Pinpoint the cell where the given text exists, returning its (X, Y) midpoint coordinate. 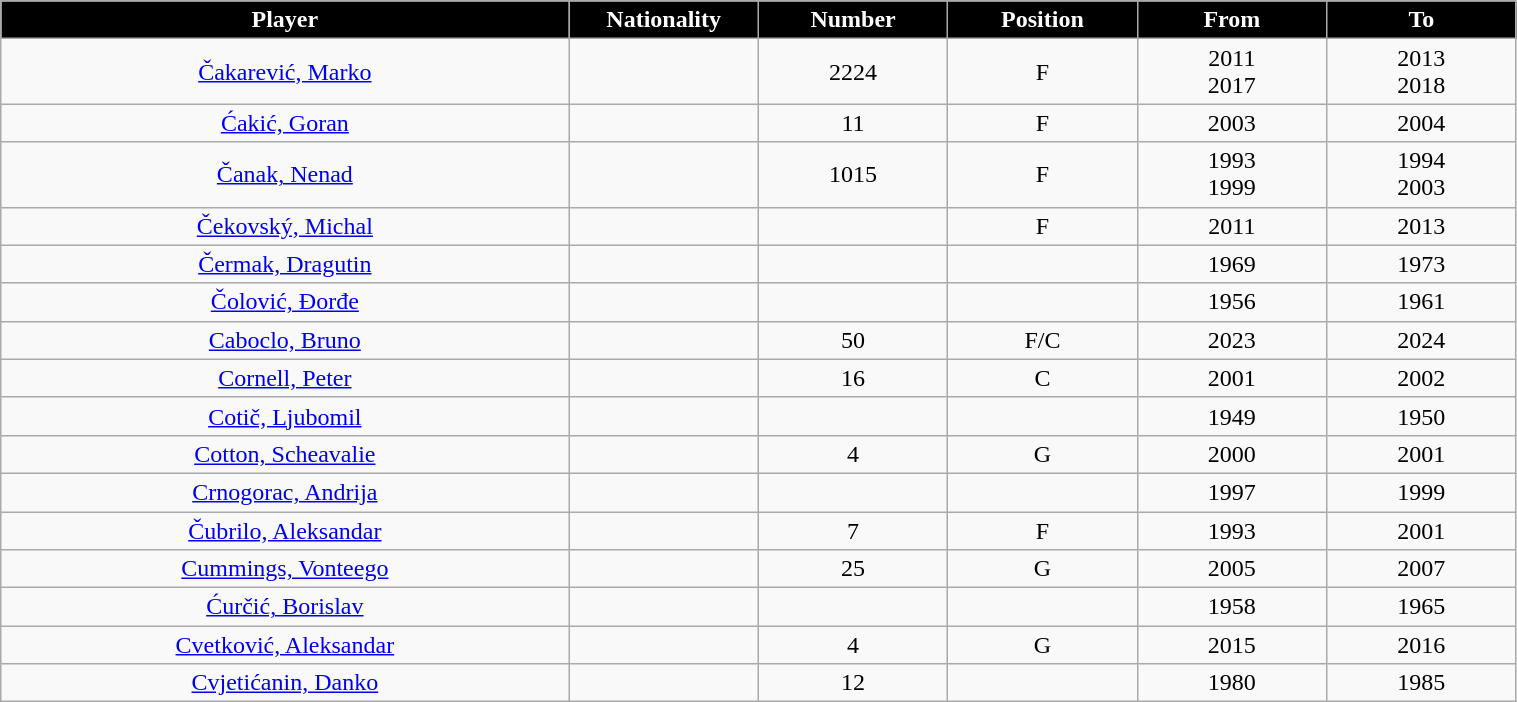
1956 (1232, 302)
Number (852, 20)
Nationality (664, 20)
Čanak, Nenad (285, 174)
Cummings, Vonteego (285, 569)
12 (852, 683)
1969 (1232, 264)
2013 (1422, 226)
19942003 (1422, 174)
2004 (1422, 123)
1961 (1422, 302)
25 (852, 569)
1980 (1232, 683)
19931999 (1232, 174)
Čubrilo, Aleksandar (285, 531)
To (1422, 20)
2016 (1422, 645)
1999 (1422, 492)
Ćakić, Goran (285, 123)
50 (852, 340)
Cornell, Peter (285, 378)
16 (852, 378)
2007 (1422, 569)
Ćurčić, Borislav (285, 607)
Cotič, Ljubomil (285, 416)
2000 (1232, 454)
Čekovský, Michal (285, 226)
2224 (852, 72)
1973 (1422, 264)
1949 (1232, 416)
2015 (1232, 645)
20112017 (1232, 72)
7 (852, 531)
Cvjetićanin, Danko (285, 683)
2024 (1422, 340)
20132018 (1422, 72)
Caboclo, Bruno (285, 340)
1997 (1232, 492)
2011 (1232, 226)
Crnogorac, Andrija (285, 492)
1985 (1422, 683)
Cotton, Scheavalie (285, 454)
11 (852, 123)
Cvetković, Aleksandar (285, 645)
Čermak, Dragutin (285, 264)
1958 (1232, 607)
2005 (1232, 569)
Player (285, 20)
Position (1042, 20)
Čakarević, Marko (285, 72)
1015 (852, 174)
1993 (1232, 531)
2002 (1422, 378)
C (1042, 378)
2003 (1232, 123)
Čolović, Đorđe (285, 302)
From (1232, 20)
2023 (1232, 340)
1965 (1422, 607)
1950 (1422, 416)
F/C (1042, 340)
